From the cell containing the given text, extract its center point as [x, y] coordinate. 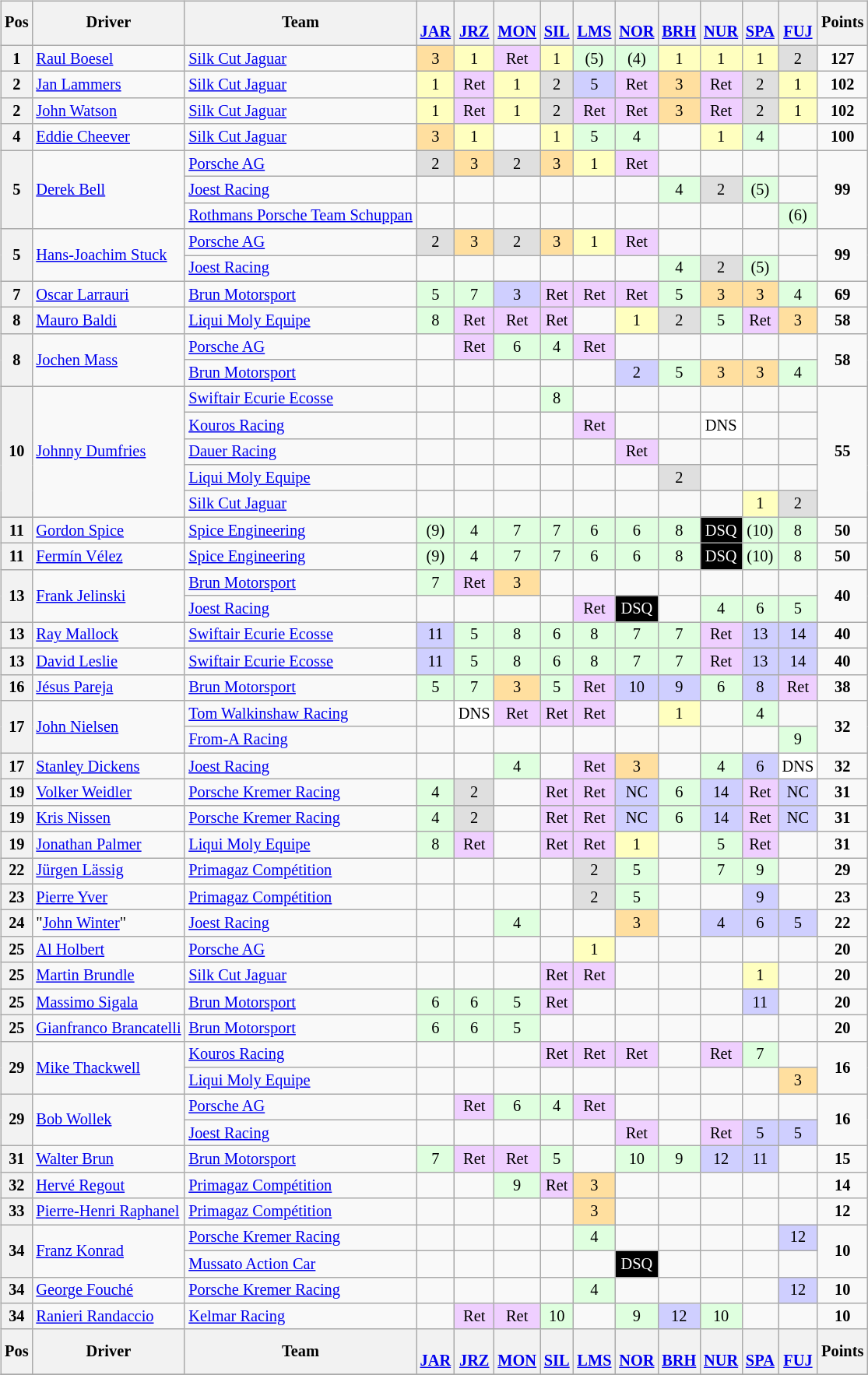
Derek Bell [108, 190]
Dauer Racing [300, 452]
33 [16, 1211]
Kelmar Racing [300, 1317]
Oscar Larrauri [108, 294]
Jürgen Lässig [108, 871]
Johnny Dumfries [108, 452]
Jan Lammers [108, 85]
Frank Jelinski [108, 595]
69 [842, 294]
38 [842, 687]
Mauro Baldi [108, 321]
(6) [798, 216]
Jésus Pareja [108, 687]
"John Winter" [108, 923]
John Watson [108, 111]
Mussato Action Car [300, 1264]
Pierre Yver [108, 897]
Al Holbert [108, 950]
Jonathan Palmer [108, 845]
Tom Walkinshaw Racing [300, 714]
Eddie Cheever [108, 137]
Hervé Regout [108, 1186]
55 [842, 452]
Volker Weidler [108, 793]
Stanley Dickens [108, 766]
Fermín Vélez [108, 557]
15 [842, 1159]
Franz Konrad [108, 1250]
127 [842, 58]
Kris Nissen [108, 818]
Ray Mallock [108, 635]
From-A Racing [300, 740]
David Leslie [108, 661]
100 [842, 137]
Massimo Sigala [108, 1002]
Walter Brun [108, 1159]
24 [16, 923]
Rothmans Porsche Team Schuppan [300, 216]
John Nielsen [108, 727]
Gordon Spice [108, 530]
Ranieri Randaccio [108, 1317]
Raul Boesel [108, 58]
George Fouché [108, 1290]
Gianfranco Brancatelli [108, 1029]
(4) [637, 58]
Pierre-Henri Raphanel [108, 1211]
Jochen Mass [108, 360]
Hans-Joachim Stuck [108, 255]
Martin Brundle [108, 976]
Mike Thackwell [108, 1067]
Bob Wollek [108, 1120]
